From the cell containing the given text, extract its center point as [X, Y] coordinate. 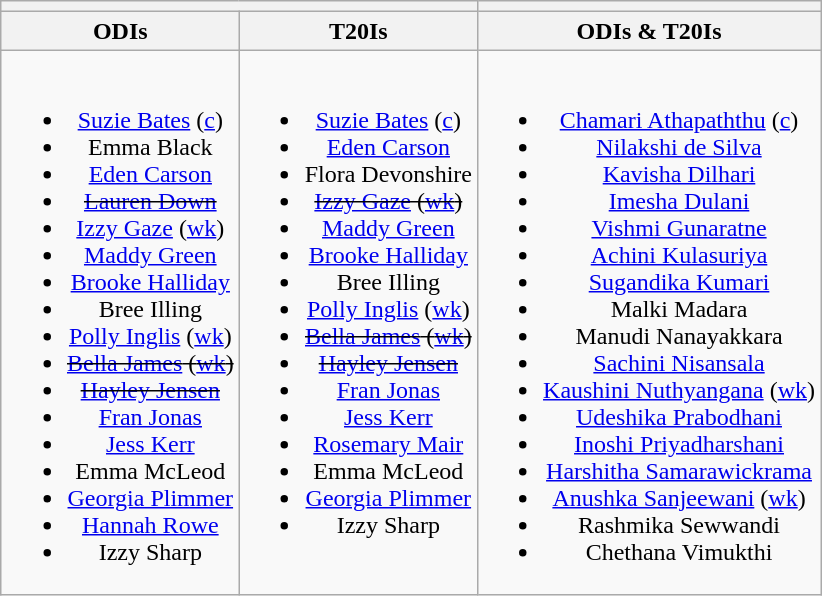
ODIs & T20Is [650, 31]
ODIs [120, 31]
T20Is [358, 31]
